Return (X, Y) of the center of cell containing provided text 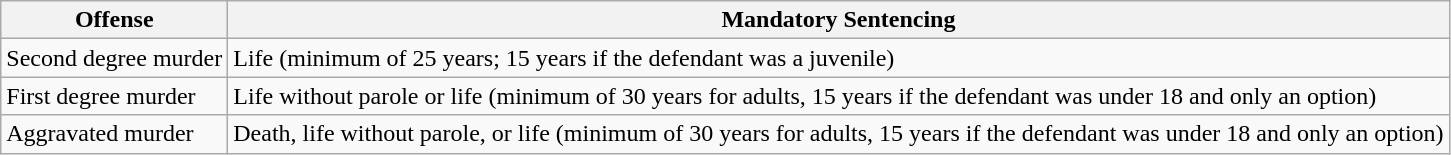
Death, life without parole, or life (minimum of 30 years for adults, 15 years if the defendant was under 18 and only an option) (838, 134)
Life without parole or life (minimum of 30 years for adults, 15 years if the defendant was under 18 and only an option) (838, 96)
Mandatory Sentencing (838, 20)
First degree murder (114, 96)
Life (minimum of 25 years; 15 years if the defendant was a juvenile) (838, 58)
Second degree murder (114, 58)
Offense (114, 20)
Aggravated murder (114, 134)
